Scan for the cell matching the given text and deliver its (X, Y) coordinate at center. 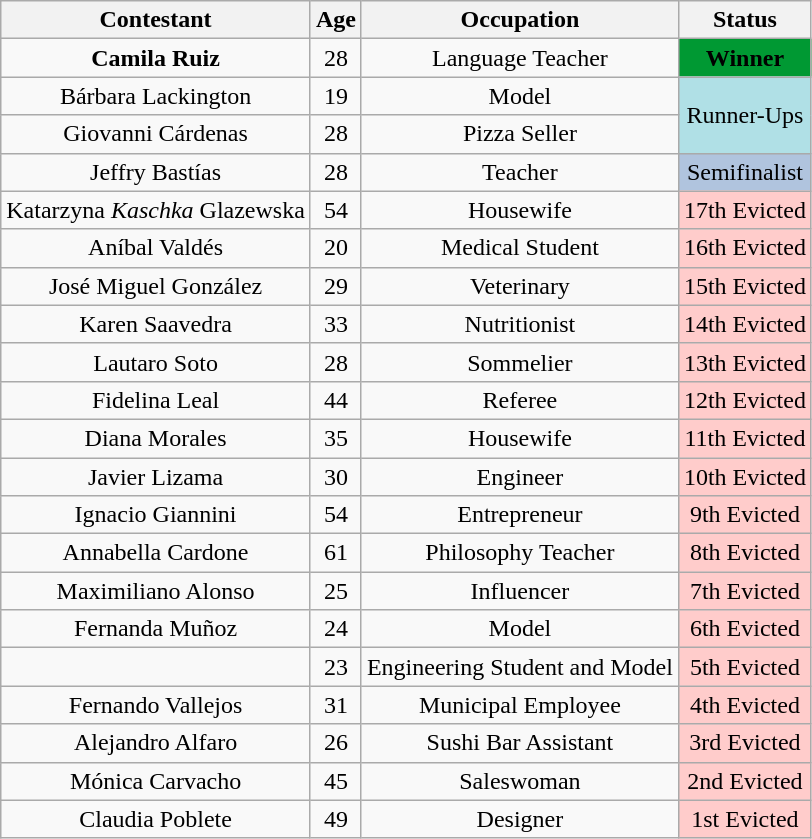
Winner (744, 58)
2nd Evicted (744, 781)
11th Evicted (744, 438)
25 (336, 591)
12th Evicted (744, 400)
Claudia Poblete (156, 819)
Pizza Seller (520, 134)
20 (336, 248)
Annabella Cardone (156, 553)
Status (744, 20)
9th Evicted (744, 515)
45 (336, 781)
17th Evicted (744, 210)
Jeffry Bastías (156, 172)
Nutritionist (520, 324)
Fidelina Leal (156, 400)
Saleswoman (520, 781)
Katarzyna Kaschka Glazewska (156, 210)
Contestant (156, 20)
Alejandro Alfaro (156, 743)
15th Evicted (744, 286)
30 (336, 477)
Teacher (520, 172)
61 (336, 553)
Engineering Student and Model (520, 667)
44 (336, 400)
Sommelier (520, 362)
Diana Morales (156, 438)
Fernando Vallejos (156, 705)
Javier Lizama (156, 477)
Referee (520, 400)
José Miguel González (156, 286)
19 (336, 96)
6th Evicted (744, 629)
31 (336, 705)
3rd Evicted (744, 743)
33 (336, 324)
29 (336, 286)
Language Teacher (520, 58)
Influencer (520, 591)
Engineer (520, 477)
1st Evicted (744, 819)
Medical Student (520, 248)
49 (336, 819)
Municipal Employee (520, 705)
Giovanni Cárdenas (156, 134)
5th Evicted (744, 667)
7th Evicted (744, 591)
Aníbal Valdés (156, 248)
13th Evicted (744, 362)
Age (336, 20)
Ignacio Giannini (156, 515)
35 (336, 438)
Designer (520, 819)
14th Evicted (744, 324)
Maximiliano Alonso (156, 591)
24 (336, 629)
Camila Ruiz (156, 58)
26 (336, 743)
Philosophy Teacher (520, 553)
Veterinary (520, 286)
Semifinalist (744, 172)
Sushi Bar Assistant (520, 743)
8th Evicted (744, 553)
16th Evicted (744, 248)
4th Evicted (744, 705)
Karen Saavedra (156, 324)
Runner-Ups (744, 115)
10th Evicted (744, 477)
Fernanda Muñoz (156, 629)
23 (336, 667)
Lautaro Soto (156, 362)
Occupation (520, 20)
Mónica Carvacho (156, 781)
Bárbara Lackington (156, 96)
Entrepreneur (520, 515)
